Locate the cell with the specified text and output its (x, y) center coordinate. 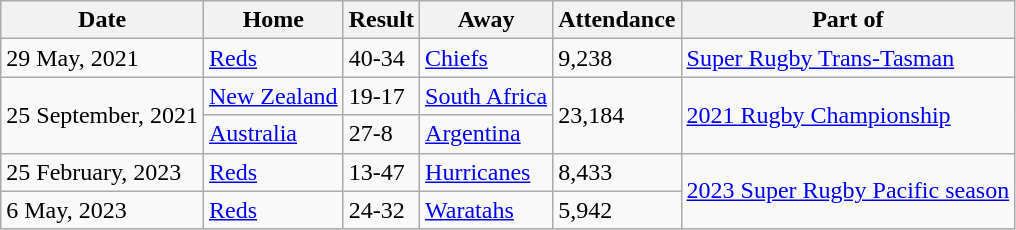
Part of (848, 20)
9,238 (617, 58)
Waratahs (486, 210)
Hurricanes (486, 172)
Attendance (617, 20)
40-34 (381, 58)
South Africa (486, 96)
24-32 (381, 210)
Result (381, 20)
Chiefs (486, 58)
New Zealand (273, 96)
23,184 (617, 115)
25 September, 2021 (102, 115)
2023 Super Rugby Pacific season (848, 191)
5,942 (617, 210)
19-17 (381, 96)
Argentina (486, 134)
29 May, 2021 (102, 58)
8,433 (617, 172)
6 May, 2023 (102, 210)
25 February, 2023 (102, 172)
Australia (273, 134)
13-47 (381, 172)
27-8 (381, 134)
2021 Rugby Championship (848, 115)
Date (102, 20)
Super Rugby Trans-Tasman (848, 58)
Away (486, 20)
Home (273, 20)
